For the text-containing cell, return its midpoint in [X, Y] coordinate format. 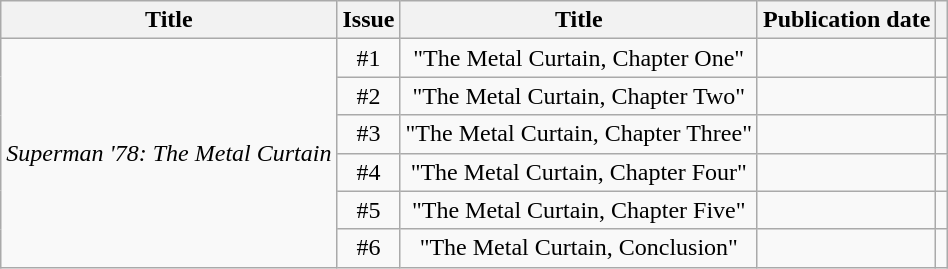
"The Metal Curtain, Chapter Five" [578, 210]
"The Metal Curtain, Chapter Three" [578, 134]
#6 [368, 248]
#3 [368, 134]
Publication date [846, 20]
"The Metal Curtain, Chapter One" [578, 58]
"The Metal Curtain, Conclusion" [578, 248]
"The Metal Curtain, Chapter Four" [578, 172]
#2 [368, 96]
#5 [368, 210]
#4 [368, 172]
#1 [368, 58]
Superman '78: The Metal Curtain [169, 153]
Issue [368, 20]
"The Metal Curtain, Chapter Two" [578, 96]
